Locate the cell with the specified text and output its (x, y) center coordinate. 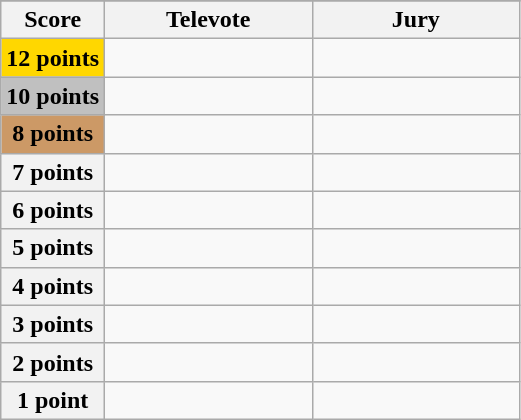
Score (53, 20)
Jury (416, 20)
6 points (53, 210)
5 points (53, 248)
7 points (53, 172)
8 points (53, 134)
4 points (53, 286)
2 points (53, 362)
10 points (53, 96)
12 points (53, 58)
1 point (53, 400)
Televote (209, 20)
3 points (53, 324)
